Determine the [x, y] coordinate at the center of the cell enclosing the given text.  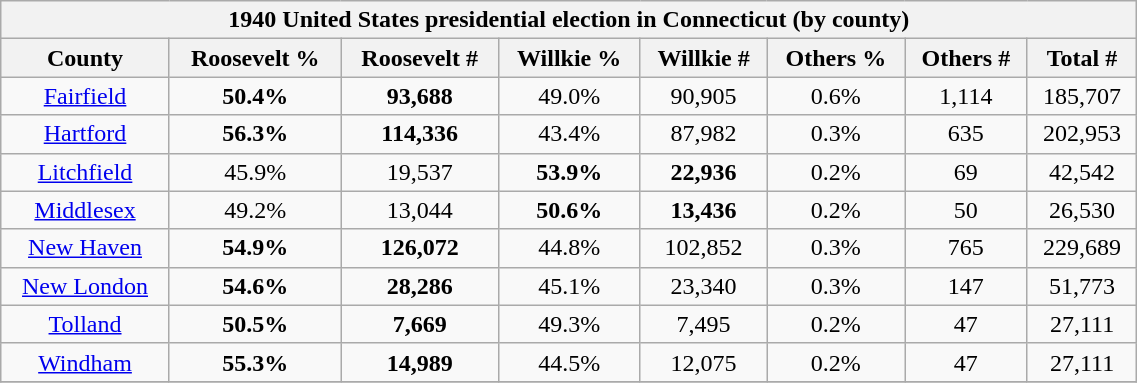
Others % [836, 58]
56.3% [255, 134]
147 [966, 286]
45.9% [255, 172]
69 [966, 172]
45.1% [569, 286]
New Haven [86, 248]
28,286 [420, 286]
Roosevelt # [420, 58]
1,114 [966, 96]
87,982 [704, 134]
New London [86, 286]
13,436 [704, 210]
Fairfield [86, 96]
54.9% [255, 248]
22,936 [704, 172]
765 [966, 248]
55.3% [255, 362]
Tolland [86, 324]
Hartford [86, 134]
Litchfield [86, 172]
Roosevelt % [255, 58]
53.9% [569, 172]
54.6% [255, 286]
635 [966, 134]
Windham [86, 362]
Willkie % [569, 58]
13,044 [420, 210]
93,688 [420, 96]
7,669 [420, 324]
1940 United States presidential election in Connecticut (by county) [569, 20]
7,495 [704, 324]
202,953 [1082, 134]
19,537 [420, 172]
49.0% [569, 96]
90,905 [704, 96]
50.5% [255, 324]
0.6% [836, 96]
49.3% [569, 324]
23,340 [704, 286]
44.5% [569, 362]
44.8% [569, 248]
County [86, 58]
50.6% [569, 210]
14,989 [420, 362]
Others # [966, 58]
185,707 [1082, 96]
43.4% [569, 134]
12,075 [704, 362]
102,852 [704, 248]
50.4% [255, 96]
26,530 [1082, 210]
Willkie # [704, 58]
114,336 [420, 134]
126,072 [420, 248]
51,773 [1082, 286]
229,689 [1082, 248]
42,542 [1082, 172]
50 [966, 210]
Total # [1082, 58]
49.2% [255, 210]
Middlesex [86, 210]
